Detect which cell encompasses the target text, then output its (X, Y) center coordinate. 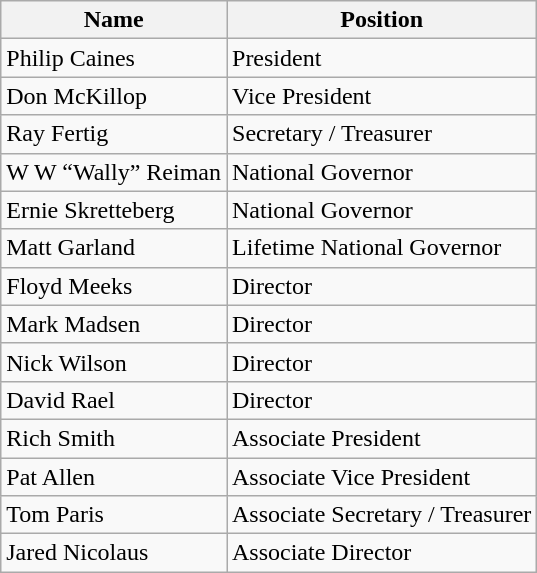
Associate Director (381, 553)
Rich Smith (114, 438)
Floyd Meeks (114, 286)
Secretary / Treasurer (381, 134)
Associate Vice President (381, 477)
Ernie Skretteberg (114, 210)
Jared Nicolaus (114, 553)
W W “Wally” Reiman (114, 172)
Vice President (381, 96)
Matt Garland (114, 248)
Associate President (381, 438)
Don McKillop (114, 96)
Mark Madsen (114, 324)
Philip Caines (114, 58)
President (381, 58)
Name (114, 20)
David Rael (114, 400)
Pat Allen (114, 477)
Tom Paris (114, 515)
Lifetime National Governor (381, 248)
Ray Fertig (114, 134)
Associate Secretary / Treasurer (381, 515)
Position (381, 20)
Nick Wilson (114, 362)
